Search for the cell housing the specified text and yield its (X, Y) center coordinate. 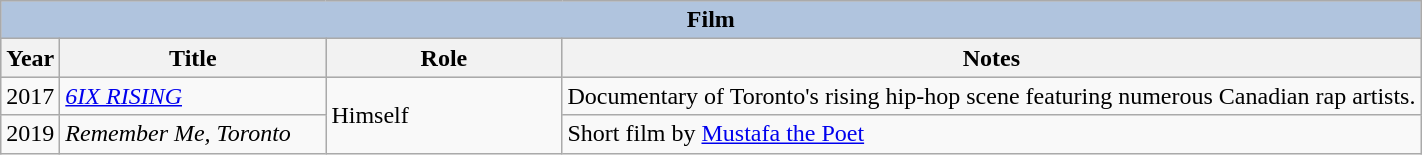
Role (444, 58)
Himself (444, 115)
Year (30, 58)
Short film by Mustafa the Poet (992, 134)
Title (193, 58)
2017 (30, 96)
6IX RISING (193, 96)
Notes (992, 58)
Film (711, 20)
Remember Me, Toronto (193, 134)
Documentary of Toronto's rising hip-hop scene featuring numerous Canadian rap artists. (992, 96)
2019 (30, 134)
